Find where the given text appears and provide that cell's center as (x, y) coordinate. 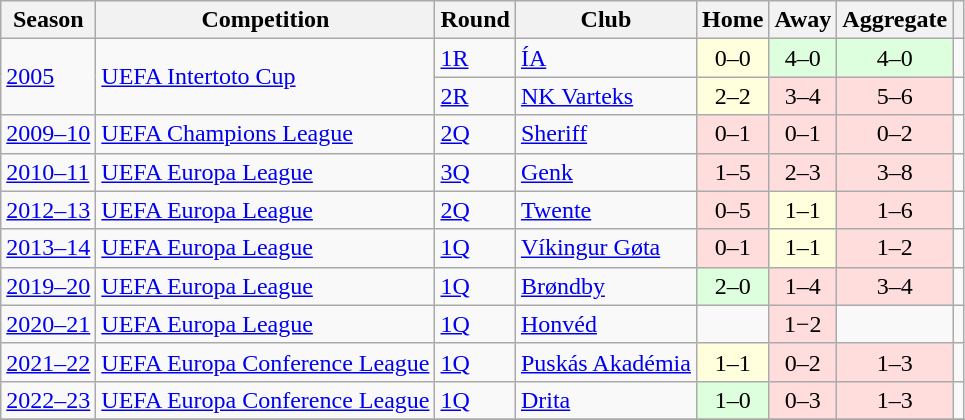
Club (606, 20)
Aggregate (895, 20)
ÍA (606, 58)
1–2 (895, 248)
3Q (475, 172)
UEFA Champions League (266, 134)
1R (475, 58)
Víkingur Gøta (606, 248)
2019–20 (48, 286)
2021–22 (48, 362)
Home (732, 20)
Puskás Akadémia (606, 362)
NK Varteks (606, 96)
2020–21 (48, 324)
0–5 (732, 210)
Away (803, 20)
2R (475, 96)
2–2 (732, 96)
1–4 (803, 286)
Season (48, 20)
1–0 (732, 400)
2010–11 (48, 172)
Round (475, 20)
3–8 (895, 172)
Sheriff (606, 134)
2–3 (803, 172)
1–5 (732, 172)
Twente (606, 210)
2009–10 (48, 134)
0–3 (803, 400)
Brøndby (606, 286)
1−2 (803, 324)
UEFA Intertoto Cup (266, 77)
Genk (606, 172)
2–0 (732, 286)
2022–23 (48, 400)
5–6 (895, 96)
2012–13 (48, 210)
2013–14 (48, 248)
Drita (606, 400)
2005 (48, 77)
1–6 (895, 210)
Competition (266, 20)
0–0 (732, 58)
Honvéd (606, 324)
